Capture the cell that displays the provided text and extract its [x, y] central coordinate. 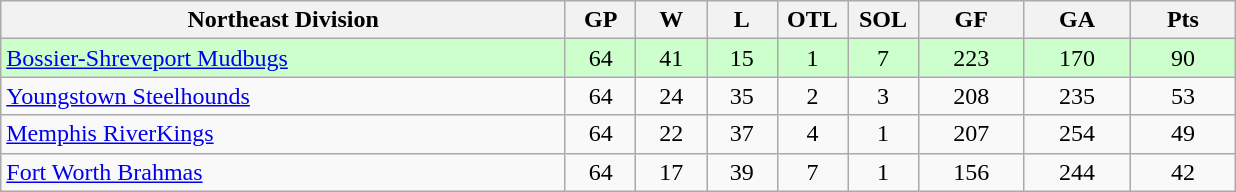
GA [1077, 20]
L [742, 20]
254 [1077, 134]
Youngstown Steelhounds [284, 96]
223 [971, 58]
207 [971, 134]
235 [1077, 96]
OTL [812, 20]
53 [1183, 96]
170 [1077, 58]
3 [884, 96]
37 [742, 134]
Fort Worth Brahmas [284, 172]
Northeast Division [284, 20]
GF [971, 20]
SOL [884, 20]
90 [1183, 58]
41 [672, 58]
Memphis RiverKings [284, 134]
244 [1077, 172]
24 [672, 96]
Pts [1183, 20]
W [672, 20]
35 [742, 96]
156 [971, 172]
17 [672, 172]
22 [672, 134]
Bossier-Shreveport Mudbugs [284, 58]
2 [812, 96]
15 [742, 58]
42 [1183, 172]
208 [971, 96]
39 [742, 172]
49 [1183, 134]
GP [600, 20]
4 [812, 134]
